Detect which cell encompasses the target text, then output its (X, Y) center coordinate. 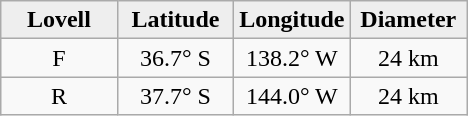
138.2° W (292, 58)
36.7° S (175, 58)
Longitude (292, 20)
144.0° W (292, 96)
Lovell (59, 20)
37.7° S (175, 96)
R (59, 96)
Diameter (408, 20)
F (59, 58)
Latitude (175, 20)
